Pinpoint the cell where the given text exists, returning its (x, y) midpoint coordinate. 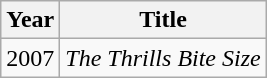
2007 (30, 58)
Year (30, 20)
The Thrills Bite Size (163, 58)
Title (163, 20)
